Locate the cell with the specified text and output its (X, Y) center coordinate. 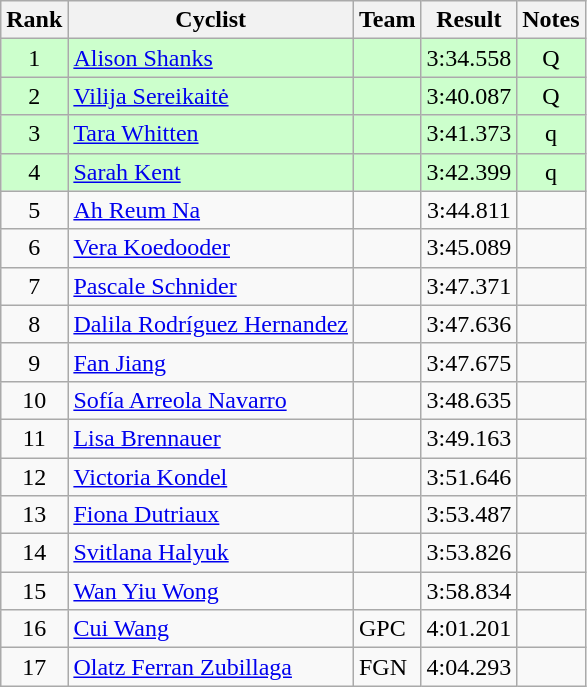
1 (34, 58)
Dalila Rodríguez Hernandez (211, 324)
Alison Shanks (211, 58)
Olatz Ferran Zubillaga (211, 667)
3:41.373 (469, 134)
11 (34, 438)
4:04.293 (469, 667)
3:53.826 (469, 553)
12 (34, 477)
6 (34, 248)
Sofía Arreola Navarro (211, 400)
Notes (551, 20)
8 (34, 324)
Cui Wang (211, 629)
Fiona Dutriaux (211, 515)
2 (34, 96)
14 (34, 553)
Svitlana Halyuk (211, 553)
16 (34, 629)
Vilija Sereikaitė (211, 96)
3:47.675 (469, 362)
Ah Reum Na (211, 210)
Cyclist (211, 20)
Tara Whitten (211, 134)
GPC (387, 629)
Pascale Schnider (211, 286)
17 (34, 667)
3 (34, 134)
9 (34, 362)
4:01.201 (469, 629)
3:51.646 (469, 477)
3:47.636 (469, 324)
Vera Koedooder (211, 248)
3:58.834 (469, 591)
3:45.089 (469, 248)
10 (34, 400)
Result (469, 20)
FGN (387, 667)
Rank (34, 20)
13 (34, 515)
5 (34, 210)
3:47.371 (469, 286)
3:42.399 (469, 172)
7 (34, 286)
3:44.811 (469, 210)
3:53.487 (469, 515)
3:49.163 (469, 438)
3:48.635 (469, 400)
Victoria Kondel (211, 477)
3:34.558 (469, 58)
Fan Jiang (211, 362)
Wan Yiu Wong (211, 591)
Team (387, 20)
Lisa Brennauer (211, 438)
4 (34, 172)
3:40.087 (469, 96)
Sarah Kent (211, 172)
15 (34, 591)
